From the cell containing the given text, extract its center point as [X, Y] coordinate. 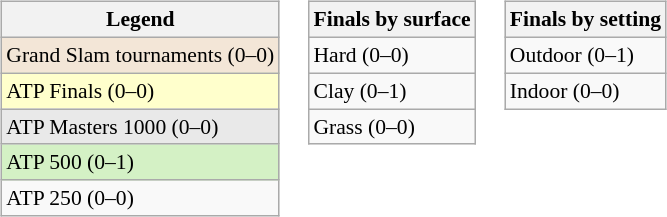
Finals by surface [392, 20]
ATP 500 (0–1) [140, 162]
Hard (0–0) [392, 55]
ATP Finals (0–0) [140, 91]
Indoor (0–0) [586, 91]
Grass (0–0) [392, 127]
ATP 250 (0–0) [140, 198]
Clay (0–1) [392, 91]
Outdoor (0–1) [586, 55]
ATP Masters 1000 (0–0) [140, 127]
Finals by setting [586, 20]
Grand Slam tournaments (0–0) [140, 55]
Legend [140, 20]
